From the cell containing the given text, extract its center point as [X, Y] coordinate. 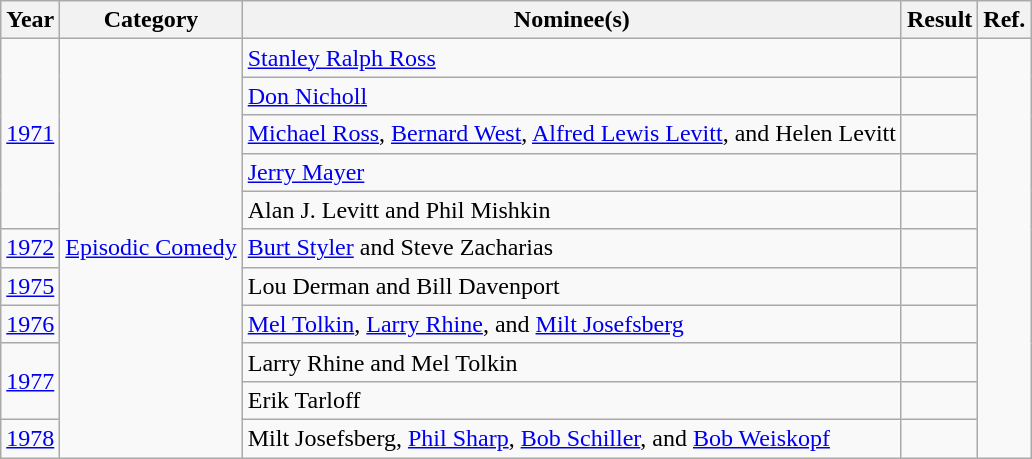
Year [30, 20]
Category [151, 20]
1977 [30, 381]
Nominee(s) [572, 20]
Stanley Ralph Ross [572, 58]
Jerry Mayer [572, 172]
Mel Tolkin, Larry Rhine, and Milt Josefsberg [572, 324]
1976 [30, 324]
Michael Ross, Bernard West, Alfred Lewis Levitt, and Helen Levitt [572, 134]
Larry Rhine and Mel Tolkin [572, 362]
Episodic Comedy [151, 248]
1972 [30, 248]
Burt Styler and Steve Zacharias [572, 248]
Ref. [1004, 20]
1971 [30, 134]
Don Nicholl [572, 96]
1978 [30, 438]
Erik Tarloff [572, 400]
Alan J. Levitt and Phil Mishkin [572, 210]
Milt Josefsberg, Phil Sharp, Bob Schiller, and Bob Weiskopf [572, 438]
Result [939, 20]
1975 [30, 286]
Lou Derman and Bill Davenport [572, 286]
